From the cell containing the given text, extract its center point as (X, Y) coordinate. 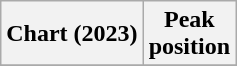
Chart (2023) (72, 34)
Peakposition (189, 34)
